Return the (x, y) coordinate for the center point of the cell that contains the specified text.  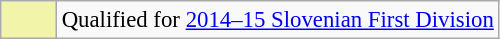
Qualified for 2014–15 Slovenian First Division (278, 20)
